Find where the given text appears and provide that cell's center as (x, y) coordinate. 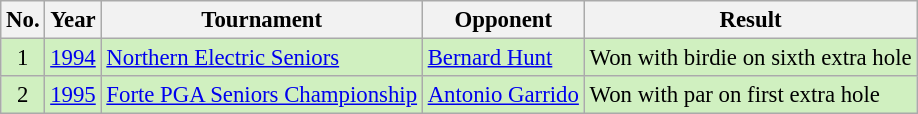
Antonio Garrido (503, 95)
No. (23, 20)
Won with birdie on sixth extra hole (750, 58)
Bernard Hunt (503, 58)
Opponent (503, 20)
1995 (73, 95)
Result (750, 20)
2 (23, 95)
1 (23, 58)
Tournament (262, 20)
Won with par on first extra hole (750, 95)
1994 (73, 58)
Year (73, 20)
Forte PGA Seniors Championship (262, 95)
Northern Electric Seniors (262, 58)
